From the cell containing the given text, extract its center point as (x, y) coordinate. 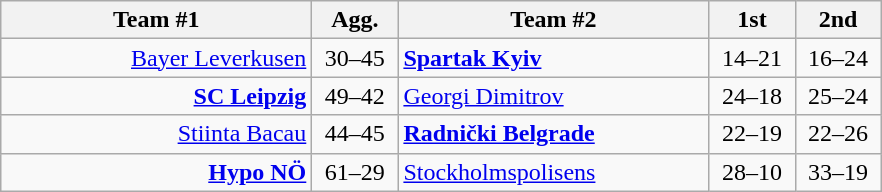
24–18 (752, 96)
SC Leipzig (156, 96)
25–24 (838, 96)
Stockholmspolisens (554, 172)
22–26 (838, 134)
Hypo NÖ (156, 172)
Georgi Dimitrov (554, 96)
2nd (838, 20)
Bayer Leverkusen (156, 58)
Agg. (355, 20)
22–19 (752, 134)
Stiinta Bacau (156, 134)
44–45 (355, 134)
49–42 (355, 96)
33–19 (838, 172)
Team #2 (554, 20)
Spartak Kyiv (554, 58)
30–45 (355, 58)
14–21 (752, 58)
1st (752, 20)
Team #1 (156, 20)
28–10 (752, 172)
61–29 (355, 172)
16–24 (838, 58)
Radnički Belgrade (554, 134)
